Identify which cell holds the provided text, then report its [X, Y] central coordinate. 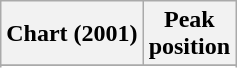
Chart (2001) [72, 34]
Peakposition [189, 34]
